Detect which cell encompasses the target text, then output its (x, y) center coordinate. 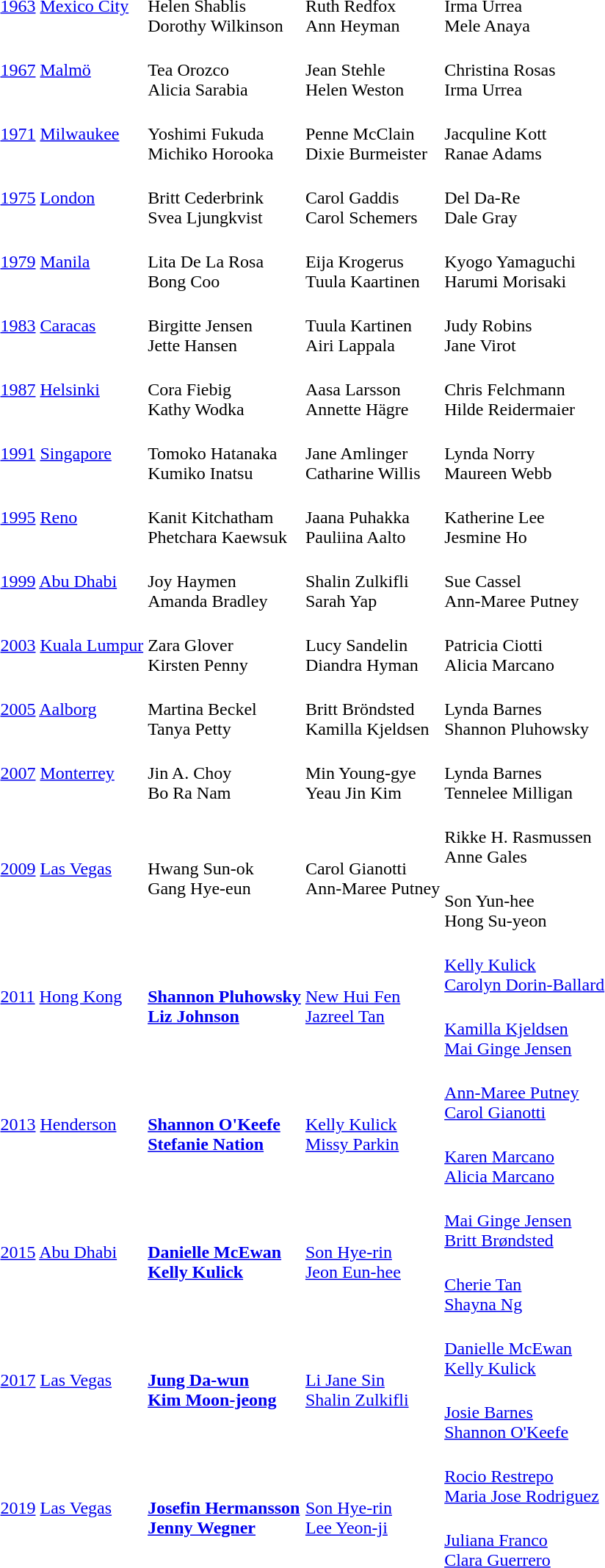
Hwang Sun-okGang Hye-eun (225, 868)
Kanit KitchathamPhetchara Kaewsuk (225, 517)
Jean StehleHelen Weston (372, 70)
Shalin ZulkifliSarah Yap (372, 581)
Jane AmlingerCatharine Willis (372, 453)
Cora FiebigKathy Wodka (225, 389)
Min Young-gyeYeau Jin Kim (372, 773)
Martina BeckelTanya Petty (225, 709)
Carol GianottiAnn-Maree Putney (372, 868)
New Hui FenJazreel Tan (372, 996)
Lita De La RosaBong Coo (225, 262)
Britt BröndstedKamilla Kjeldsen (372, 709)
Penne McClainDixie Burmeister (372, 134)
Kelly KulickMissy Parkin (372, 1124)
Tuula KartinenAiri Lappala (372, 326)
Danielle McEwanKelly Kulick (225, 1252)
Jaana PuhakkaPauliina Aalto (372, 517)
Joy HaymenAmanda Bradley (225, 581)
Lucy SandelinDiandra Hyman (372, 645)
Tea OrozcoAlicia Sarabia (225, 70)
Carol GaddisCarol Schemers (372, 198)
Eija Krogerus Tuula Kaartinen (372, 262)
Jin A. ChoyBo Ra Nam (225, 773)
Yoshimi FukudaMichiko Horooka (225, 134)
Birgitte JensenJette Hansen (225, 326)
Shannon O'KeefeStefanie Nation (225, 1124)
Jung Da-wunKim Moon-jeong (225, 1380)
Aasa LarssonAnnette Hägre (372, 389)
Tomoko HatanakaKumiko Inatsu (225, 453)
Britt CederbrinkSvea Ljungkvist (225, 198)
Zara GloverKirsten Penny (225, 645)
Li Jane SinShalin Zulkifli (372, 1380)
Shannon PluhowskyLiz Johnson (225, 996)
Son Hye-rinJeon Eun-hee (372, 1252)
